Pinpoint the cell where the given text exists, returning its [X, Y] midpoint coordinate. 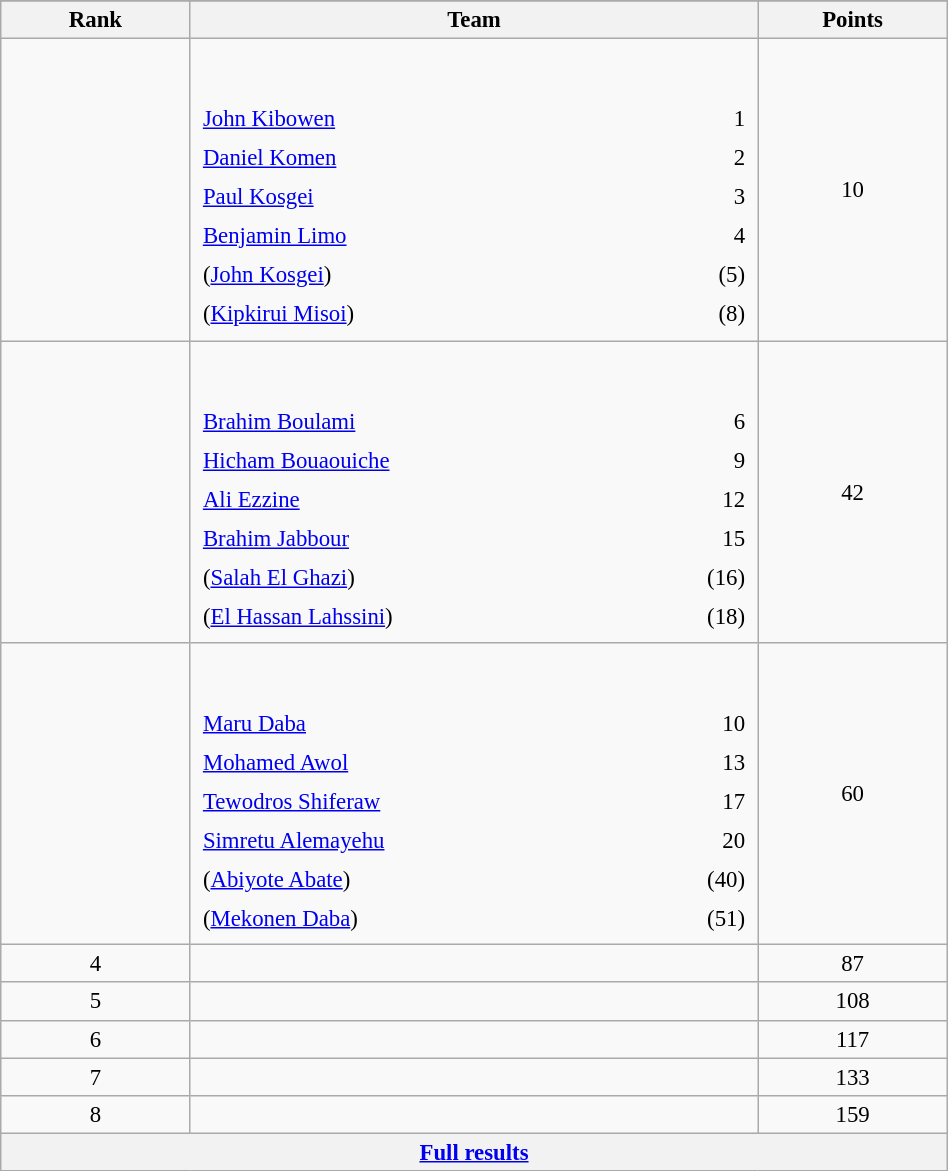
159 [852, 1114]
(Salah El Ghazi) [420, 577]
5 [96, 1002]
(Abiyote Abate) [418, 880]
17 [696, 801]
Full results [474, 1152]
John Kibowen [422, 119]
Brahim Jabbour [420, 538]
Daniel Komen [422, 158]
Mohamed Awol [418, 762]
133 [852, 1077]
(51) [696, 919]
Maru Daba [418, 723]
20 [696, 840]
Brahim Boulami 6 Hicham Bouaouiche 9 Ali Ezzine 12 Brahim Jabbour 15 (Salah El Ghazi) (16) (El Hassan Lahssini) (18) [474, 492]
7 [96, 1077]
Simretu Alemayehu [418, 840]
Team [474, 20]
(El Hassan Lahssini) [420, 616]
Hicham Bouaouiche [420, 460]
42 [852, 492]
8 [96, 1114]
John Kibowen 1 Daniel Komen 2 Paul Kosgei 3 Benjamin Limo 4 (John Kosgei) (5) (Kipkirui Misoi) (8) [474, 190]
1 [700, 119]
(40) [696, 880]
Maru Daba 10 Mohamed Awol 13 Tewodros Shiferaw 17 Simretu Alemayehu 20 (Abiyote Abate) (40) (Mekonen Daba) (51) [474, 794]
Points [852, 20]
3 [700, 197]
12 [698, 499]
13 [696, 762]
87 [852, 964]
Ali Ezzine [420, 499]
(5) [700, 275]
117 [852, 1039]
Rank [96, 20]
(Kipkirui Misoi) [422, 314]
(8) [700, 314]
(John Kosgei) [422, 275]
Paul Kosgei [422, 197]
(16) [698, 577]
108 [852, 1002]
60 [852, 794]
Tewodros Shiferaw [418, 801]
(Mekonen Daba) [418, 919]
Benjamin Limo [422, 236]
9 [698, 460]
15 [698, 538]
Brahim Boulami [420, 421]
2 [700, 158]
(18) [698, 616]
